For the text-containing cell, return its midpoint in (x, y) coordinate format. 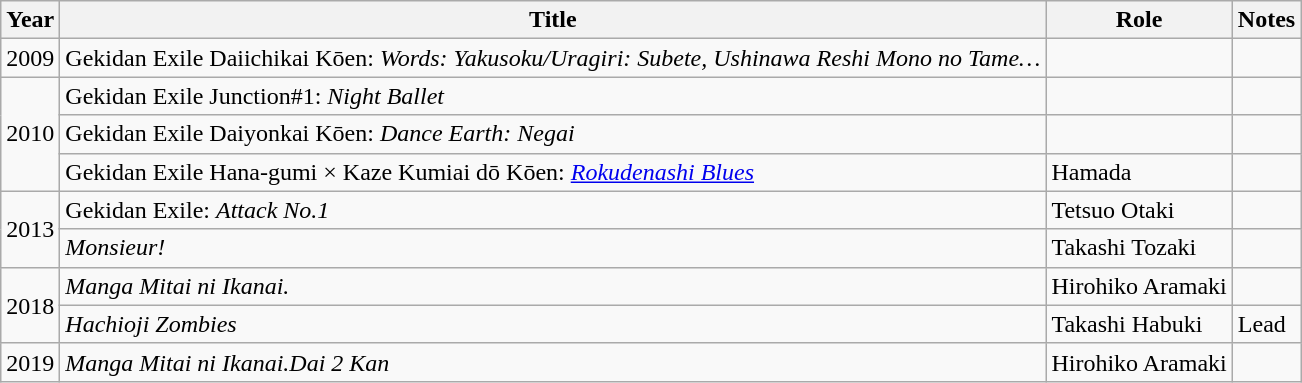
Gekidan Exile: Attack No.1 (553, 210)
Manga Mitai ni Ikanai.Dai 2 Kan (553, 362)
Gekidan Exile Daiyonkai Kōen: Dance Earth: Negai (553, 134)
Title (553, 20)
Role (1139, 20)
Monsieur! (553, 248)
Lead (1266, 324)
2019 (30, 362)
Year (30, 20)
Notes (1266, 20)
Manga Mitai ni Ikanai. (553, 286)
Hamada (1139, 172)
2018 (30, 305)
Hachioji Zombies (553, 324)
Takashi Tozaki (1139, 248)
2009 (30, 58)
2013 (30, 229)
Takashi Habuki (1139, 324)
Gekidan Exile Junction#1: Night Ballet (553, 96)
2010 (30, 134)
Tetsuo Otaki (1139, 210)
Gekidan Exile Hana-gumi × Kaze Kumiai dō Kōen: Rokudenashi Blues (553, 172)
Gekidan Exile Daiichikai Kōen: Words: Yakusoku/Uragiri: Subete, Ushinawa Reshi Mono no Tame… (553, 58)
